Extract the (x, y) coordinate from the center of the cell holding the provided text.  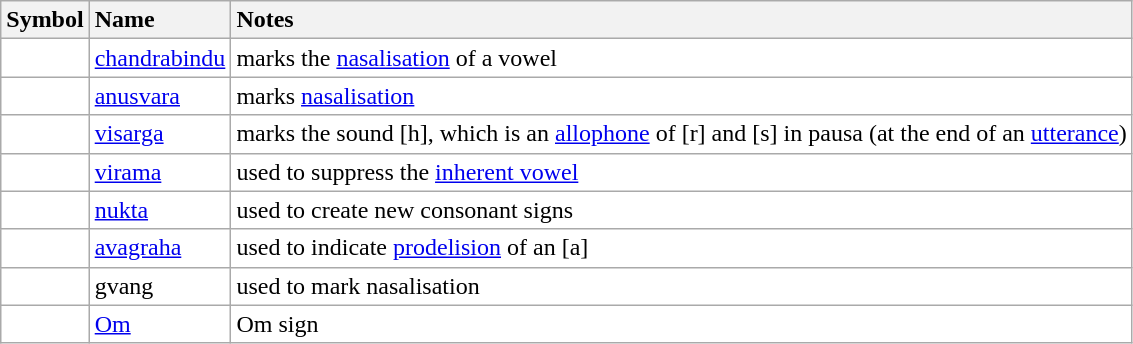
anusvara (160, 96)
used to mark nasalisation (682, 286)
marks nasalisation (682, 96)
used to suppress the inherent vowel (682, 172)
used to create new consonant signs (682, 210)
Om (160, 324)
nukta (160, 210)
marks the nasalisation of a vowel (682, 58)
avagraha (160, 248)
gvang (160, 286)
visarga (160, 134)
Notes (682, 20)
Om sign (682, 324)
chandrabindu (160, 58)
Name (160, 20)
marks the sound [h], which is an allophone of [r] and [s] in pausa (at the end of an utterance) (682, 134)
used to indicate prodelision of an [a] (682, 248)
virama (160, 172)
Symbol (45, 20)
